Determine the (x, y) coordinate at the center of the cell enclosing the given text.  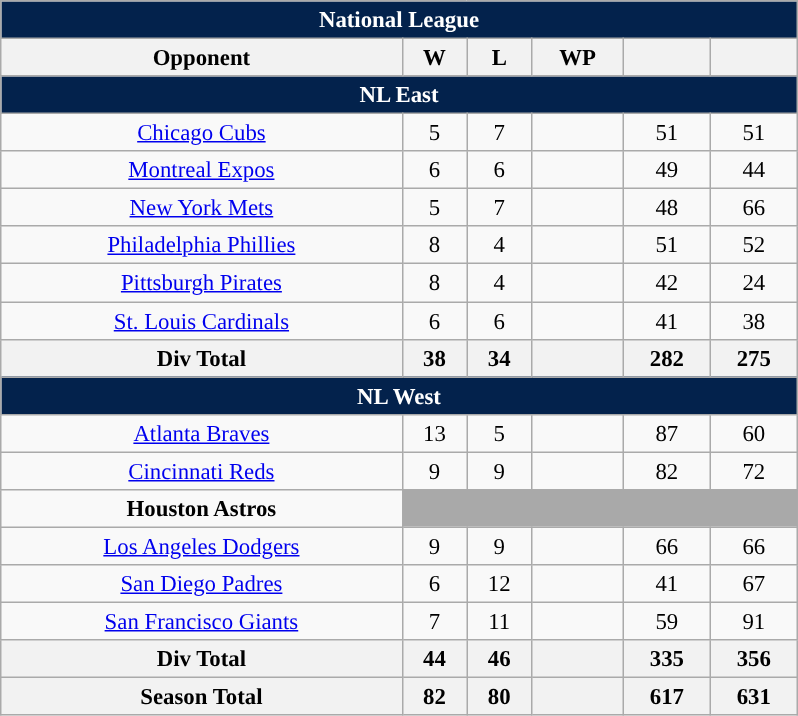
Season Total (202, 697)
275 (754, 358)
Los Angeles Dodgers (202, 546)
Chicago Cubs (202, 133)
W (434, 58)
National League (399, 20)
Opponent (202, 58)
34 (500, 358)
New York Mets (202, 208)
NL East (399, 95)
42 (666, 283)
NL West (399, 396)
St. Louis Cardinals (202, 321)
13 (434, 433)
24 (754, 283)
631 (754, 697)
60 (754, 433)
San Diego Padres (202, 584)
617 (666, 697)
59 (666, 621)
91 (754, 621)
335 (666, 659)
11 (500, 621)
52 (754, 245)
49 (666, 170)
46 (500, 659)
72 (754, 471)
67 (754, 584)
Philadelphia Phillies (202, 245)
Cincinnati Reds (202, 471)
356 (754, 659)
Montreal Expos (202, 170)
Pittsburgh Pirates (202, 283)
San Francisco Giants (202, 621)
12 (500, 584)
48 (666, 208)
80 (500, 697)
Atlanta Braves (202, 433)
L (500, 58)
WP (578, 58)
Houston Astros (202, 509)
87 (666, 433)
282 (666, 358)
